Provide the [X, Y] coordinate of the cell's center where the given text is located.  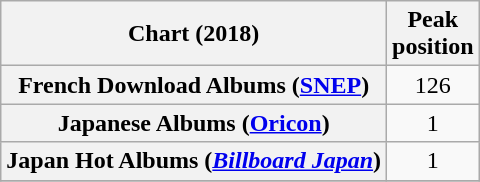
French Download Albums (SNEP) [194, 85]
Japan Hot Albums (Billboard Japan) [194, 161]
Chart (2018) [194, 34]
126 [433, 85]
Japanese Albums (Oricon) [194, 123]
Peakposition [433, 34]
